Scan for the cell matching the given text and deliver its (X, Y) coordinate at center. 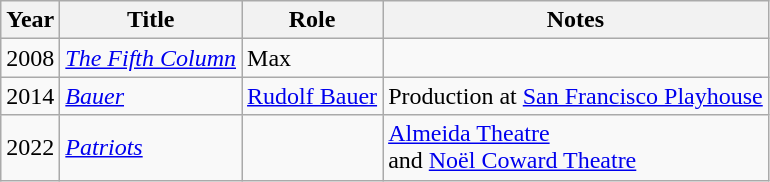
Bauer (151, 96)
Production at San Francisco Playhouse (576, 96)
Year (30, 20)
Notes (576, 20)
The Fifth Column (151, 58)
Title (151, 20)
Almeida Theatreand Noël Coward Theatre (576, 148)
2014 (30, 96)
2022 (30, 148)
2008 (30, 58)
Role (312, 20)
Patriots (151, 148)
Max (312, 58)
Rudolf Bauer (312, 96)
